Provide the [X, Y] coordinate of the cell's center where the given text is located.  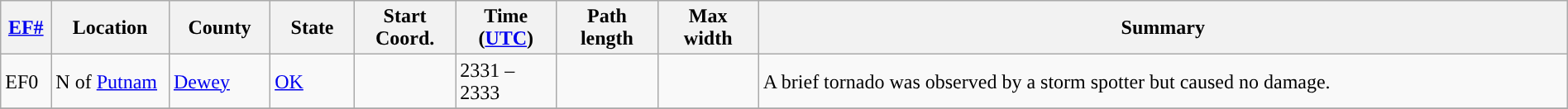
EF0 [26, 81]
Dewey [219, 81]
Location [111, 28]
EF# [26, 28]
Time (UTC) [506, 28]
Start Coord. [404, 28]
Max width [708, 28]
County [219, 28]
State [313, 28]
N of Putnam [111, 81]
OK [313, 81]
2331 – 2333 [506, 81]
Summary [1163, 28]
Path length [607, 28]
A brief tornado was observed by a storm spotter but caused no damage. [1163, 81]
